Provide the (X, Y) coordinate of the cell's center where the given text is located.  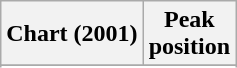
Peakposition (189, 34)
Chart (2001) (72, 34)
